Search for the cell housing the specified text and yield its (x, y) center coordinate. 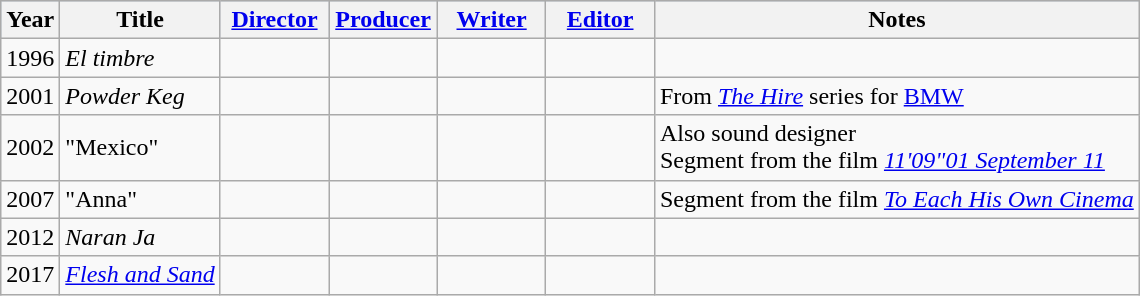
2001 (30, 96)
"Anna" (140, 199)
Naran Ja (140, 237)
1996 (30, 58)
2002 (30, 148)
Title (140, 20)
Editor (600, 20)
Segment from the film To Each His Own Cinema (896, 199)
Notes (896, 20)
Writer (492, 20)
2007 (30, 199)
From The Hire series for BMW (896, 96)
Also sound designerSegment from the film 11'09"01 September 11 (896, 148)
2012 (30, 237)
Director (274, 20)
Powder Keg (140, 96)
2017 (30, 275)
"Mexico" (140, 148)
El timbre (140, 58)
Producer (384, 20)
Year (30, 20)
Flesh and Sand (140, 275)
